Detect which cell encompasses the target text, then output its [X, Y] center coordinate. 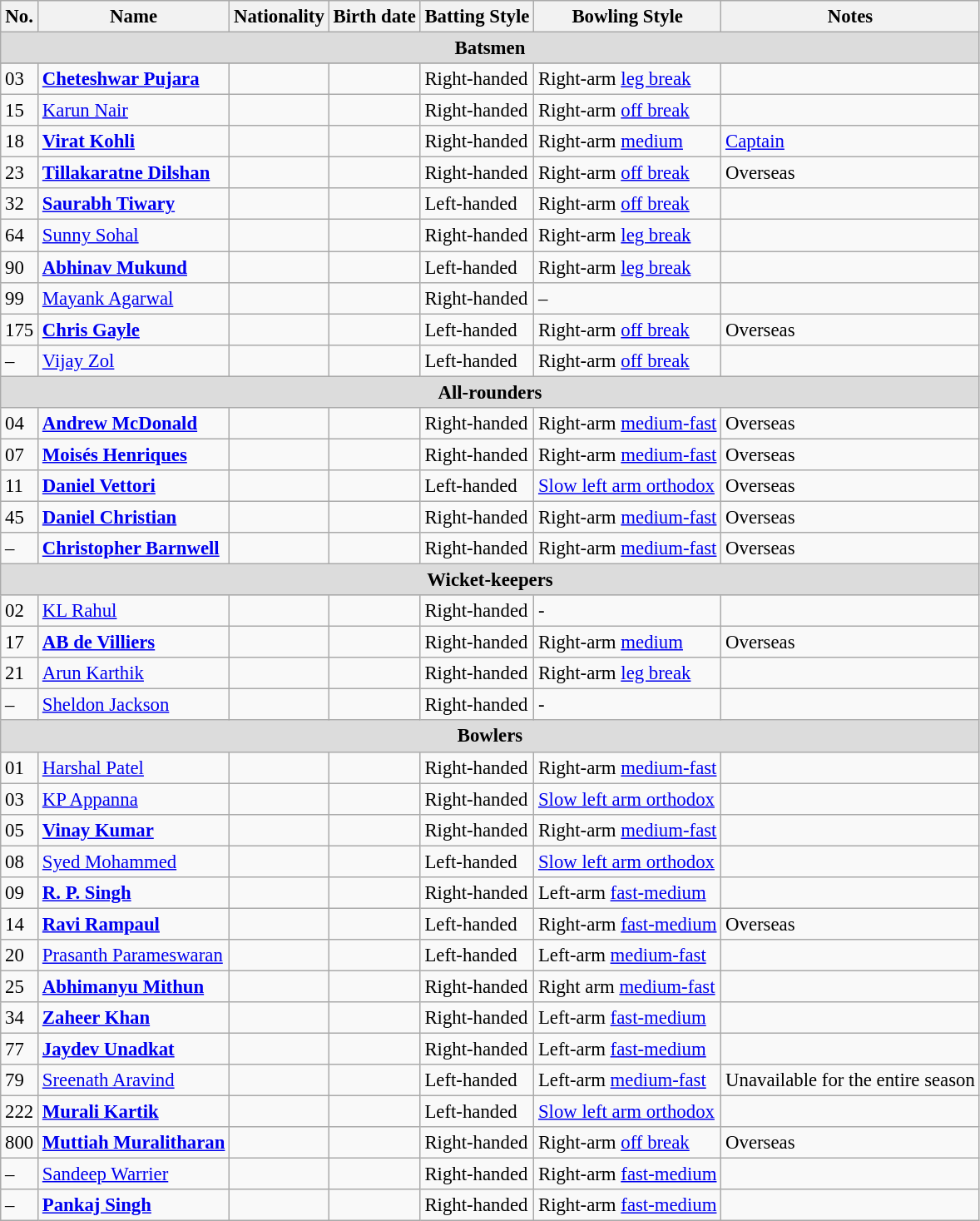
Andrew McDonald [134, 424]
Birth date [374, 17]
Notes [850, 17]
02 [20, 611]
Bowlers [490, 737]
08 [20, 861]
Muttiah Muralitharan [134, 1143]
Abhimanyu Mithun [134, 986]
64 [20, 236]
Arun Karthik [134, 673]
Sandeep Warrier [134, 1174]
Batsmen [490, 48]
21 [20, 673]
09 [20, 893]
Christopher Barnwell [134, 548]
99 [20, 298]
77 [20, 1050]
800 [20, 1143]
Name [134, 17]
20 [20, 955]
18 [20, 141]
Murali Kartik [134, 1112]
Tillakaratne Dilshan [134, 173]
No. [20, 17]
07 [20, 454]
Captain [850, 141]
Vinay Kumar [134, 830]
175 [20, 330]
Mayank Agarwal [134, 298]
Moisés Henriques [134, 454]
04 [20, 424]
Daniel Christian [134, 517]
23 [20, 173]
222 [20, 1112]
Daniel Vettori [134, 486]
Zaheer Khan [134, 1018]
Virat Kohli [134, 141]
Harshal Patel [134, 767]
Ravi Rampaul [134, 924]
90 [20, 267]
34 [20, 1018]
Batting Style [478, 17]
Jaydev Unadkat [134, 1050]
Sunny Sohal [134, 236]
32 [20, 204]
Saurabh Tiwary [134, 204]
Syed Mohammed [134, 861]
KP Appanna [134, 799]
Karun Nair [134, 111]
AB de Villiers [134, 643]
Right arm medium-fast [627, 986]
Abhinav Mukund [134, 267]
01 [20, 767]
R. P. Singh [134, 893]
14 [20, 924]
15 [20, 111]
11 [20, 486]
Wicket-keepers [490, 580]
Chris Gayle [134, 330]
05 [20, 830]
Sheldon Jackson [134, 705]
Prasanth Parameswaran [134, 955]
Nationality [280, 17]
Cheteshwar Pujara [134, 79]
KL Rahul [134, 611]
45 [20, 517]
Sreenath Aravind [134, 1080]
Unavailable for the entire season [850, 1080]
Bowling Style [627, 17]
Vijay Zol [134, 360]
All-rounders [490, 392]
17 [20, 643]
79 [20, 1080]
25 [20, 986]
